Return the [x, y] coordinate for the center point of the cell that contains the specified text.  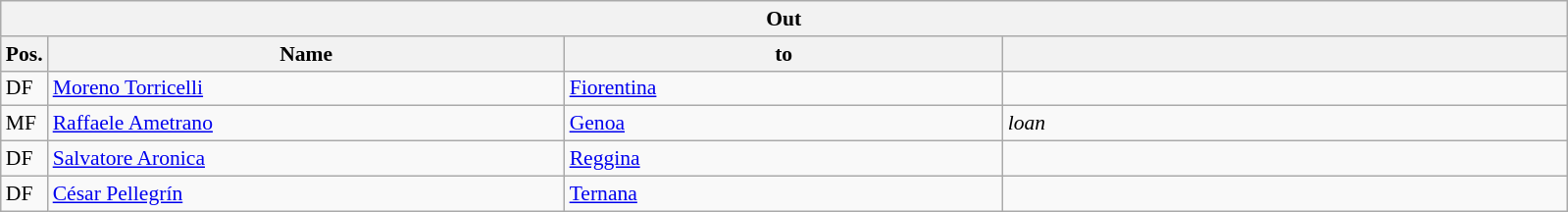
Out [784, 19]
MF [25, 124]
to [784, 54]
Reggina [784, 159]
Moreno Torricelli [306, 88]
Pos. [25, 54]
Salvatore Aronica [306, 159]
Ternana [784, 193]
Name [306, 54]
Genoa [784, 124]
Raffaele Ametrano [306, 124]
loan [1285, 124]
Fiorentina [784, 88]
César Pellegrín [306, 193]
